From the cell containing the given text, extract its center point as (x, y) coordinate. 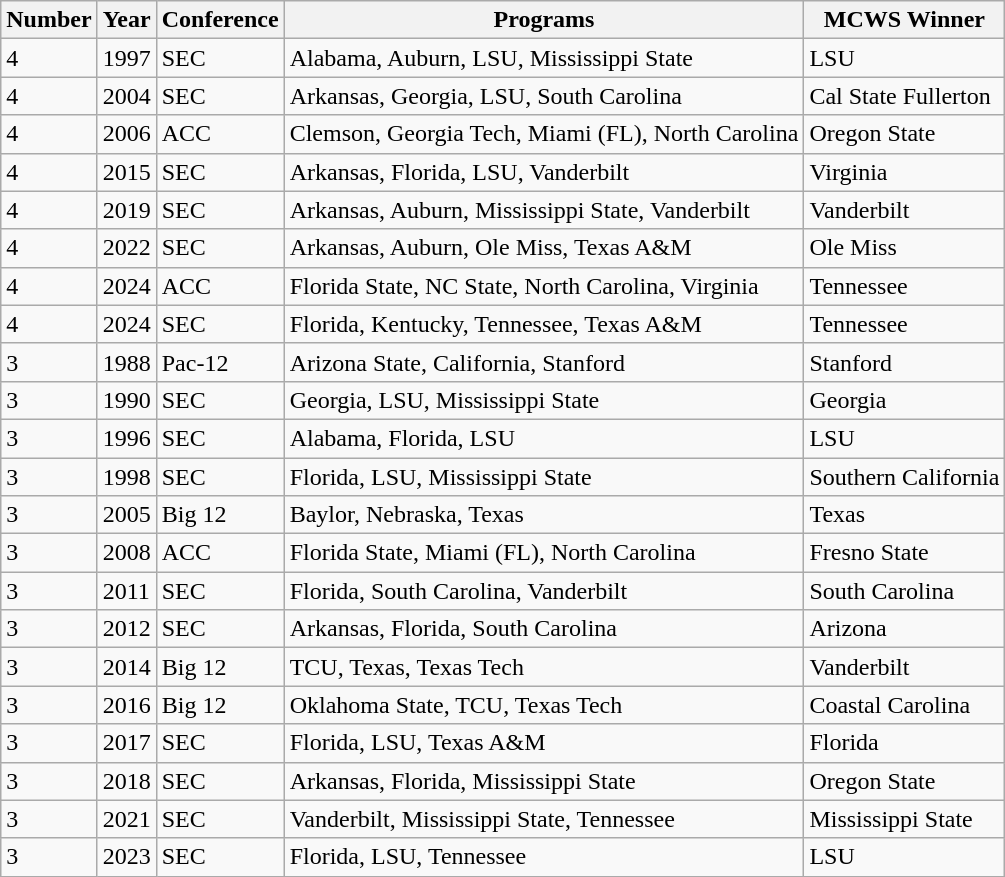
2016 (126, 705)
Cal State Fullerton (904, 96)
Arkansas, Auburn, Mississippi State, Vanderbilt (544, 210)
Arkansas, Georgia, LSU, South Carolina (544, 96)
Florida State, Miami (FL), North Carolina (544, 553)
Year (126, 20)
1998 (126, 477)
2014 (126, 667)
Arkansas, Florida, LSU, Vanderbilt (544, 172)
Georgia (904, 400)
Florida, LSU, Texas A&M (544, 743)
Mississippi State (904, 819)
2006 (126, 134)
Arkansas, Florida, South Carolina (544, 629)
Stanford (904, 362)
Coastal Carolina (904, 705)
Arkansas, Florida, Mississippi State (544, 781)
Arizona (904, 629)
Baylor, Nebraska, Texas (544, 515)
Number (49, 20)
MCWS Winner (904, 20)
Vanderbilt, Mississippi State, Tennessee (544, 819)
Conference (220, 20)
2022 (126, 248)
Georgia, LSU, Mississippi State (544, 400)
Florida State, NC State, North Carolina, Virginia (544, 286)
Arkansas, Auburn, Ole Miss, Texas A&M (544, 248)
2015 (126, 172)
Oklahoma State, TCU, Texas Tech (544, 705)
Southern California (904, 477)
2004 (126, 96)
Florida (904, 743)
Florida, Kentucky, Tennessee, Texas A&M (544, 324)
1988 (126, 362)
2018 (126, 781)
Texas (904, 515)
2019 (126, 210)
Alabama, Auburn, LSU, Mississippi State (544, 58)
1996 (126, 438)
Clemson, Georgia Tech, Miami (FL), North Carolina (544, 134)
Arizona State, California, Stanford (544, 362)
Fresno State (904, 553)
2017 (126, 743)
2023 (126, 857)
TCU, Texas, Texas Tech (544, 667)
2011 (126, 591)
Florida, LSU, Mississippi State (544, 477)
2012 (126, 629)
2021 (126, 819)
2005 (126, 515)
South Carolina (904, 591)
Programs (544, 20)
1997 (126, 58)
Virginia (904, 172)
2008 (126, 553)
Florida, LSU, Tennessee (544, 857)
Pac-12 (220, 362)
Alabama, Florida, LSU (544, 438)
1990 (126, 400)
Ole Miss (904, 248)
Florida, South Carolina, Vanderbilt (544, 591)
